Detect which cell encompasses the target text, then output its [x, y] center coordinate. 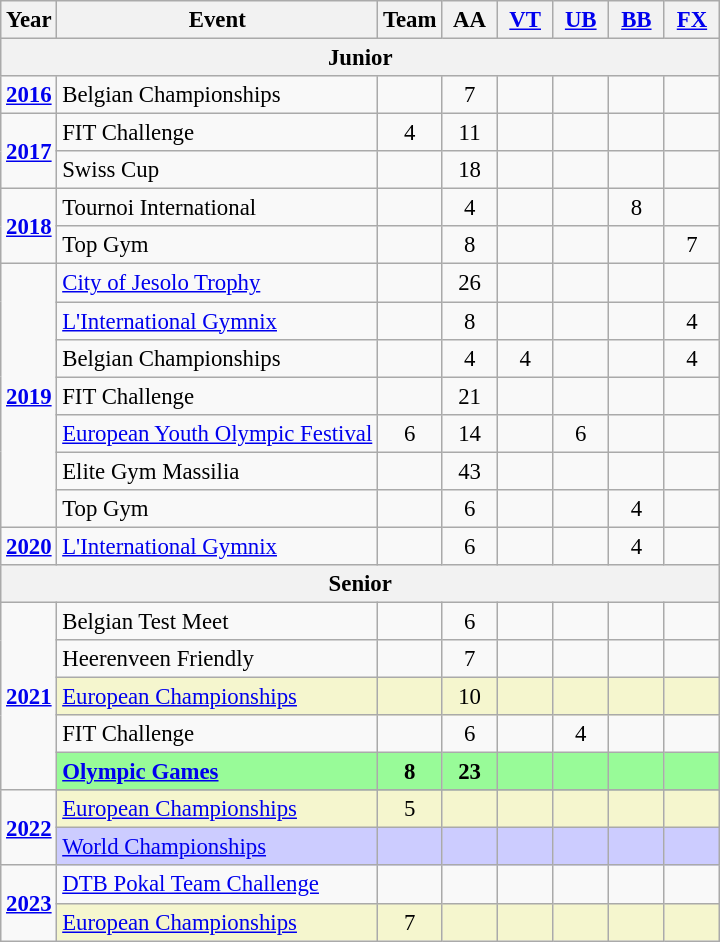
Olympic Games [218, 772]
2023 [29, 904]
2019 [29, 396]
2018 [29, 226]
Heerenveen Friendly [218, 659]
2017 [29, 152]
Swiss Cup [218, 170]
Senior [360, 584]
UB [581, 20]
Event [218, 20]
European Youth Olympic Festival [218, 433]
43 [470, 471]
BB [637, 20]
Team [410, 20]
DTB Pokal Team Challenge [218, 885]
14 [470, 433]
2022 [29, 828]
5 [410, 809]
City of Jesolo Trophy [218, 283]
VT [525, 20]
23 [470, 772]
Elite Gym Massilia [218, 471]
11 [470, 133]
21 [470, 396]
AA [470, 20]
26 [470, 283]
Year [29, 20]
World Championships [218, 847]
18 [470, 170]
2016 [29, 95]
FX [692, 20]
2020 [29, 546]
Tournoi International [218, 208]
10 [470, 697]
2021 [29, 696]
Belgian Test Meet [218, 621]
Junior [360, 58]
